Determine the (X, Y) coordinate at the center of the cell enclosing the given text.  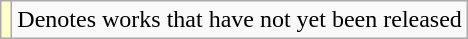
Denotes works that have not yet been released (240, 20)
